Determine the [X, Y] coordinate at the center of the cell enclosing the given text.  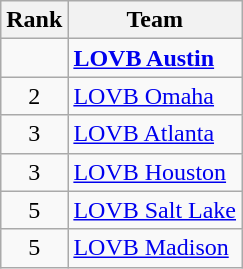
LOVB Houston [155, 172]
Team [155, 20]
LOVB Madison [155, 248]
LOVB Omaha [155, 96]
LOVB Austin [155, 58]
LOVB Salt Lake [155, 210]
LOVB Atlanta [155, 134]
2 [34, 96]
Rank [34, 20]
